Output the (x, y) coordinate of the center of the cell containing the given text.  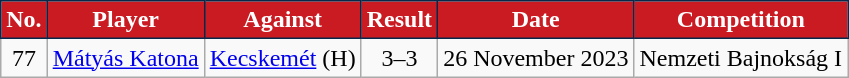
77 (24, 58)
3–3 (399, 58)
Result (399, 20)
Against (282, 20)
Nemzeti Bajnokság I (741, 58)
Mátyás Katona (126, 58)
Competition (741, 20)
26 November 2023 (536, 58)
Date (536, 20)
Player (126, 20)
No. (24, 20)
Kecskemét (H) (282, 58)
